Extract the (X, Y) coordinate from the center of the cell holding the provided text.  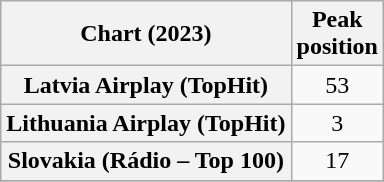
17 (337, 161)
Peakposition (337, 34)
53 (337, 85)
Lithuania Airplay (TopHit) (146, 123)
3 (337, 123)
Slovakia (Rádio – Top 100) (146, 161)
Chart (2023) (146, 34)
Latvia Airplay (TopHit) (146, 85)
